Scan for the cell matching the given text and deliver its [X, Y] coordinate at center. 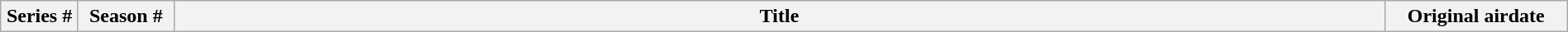
Series # [40, 16]
Original airdate [1475, 16]
Season # [126, 16]
Title [779, 16]
